Output the [X, Y] coordinate of the center of the cell containing the given text.  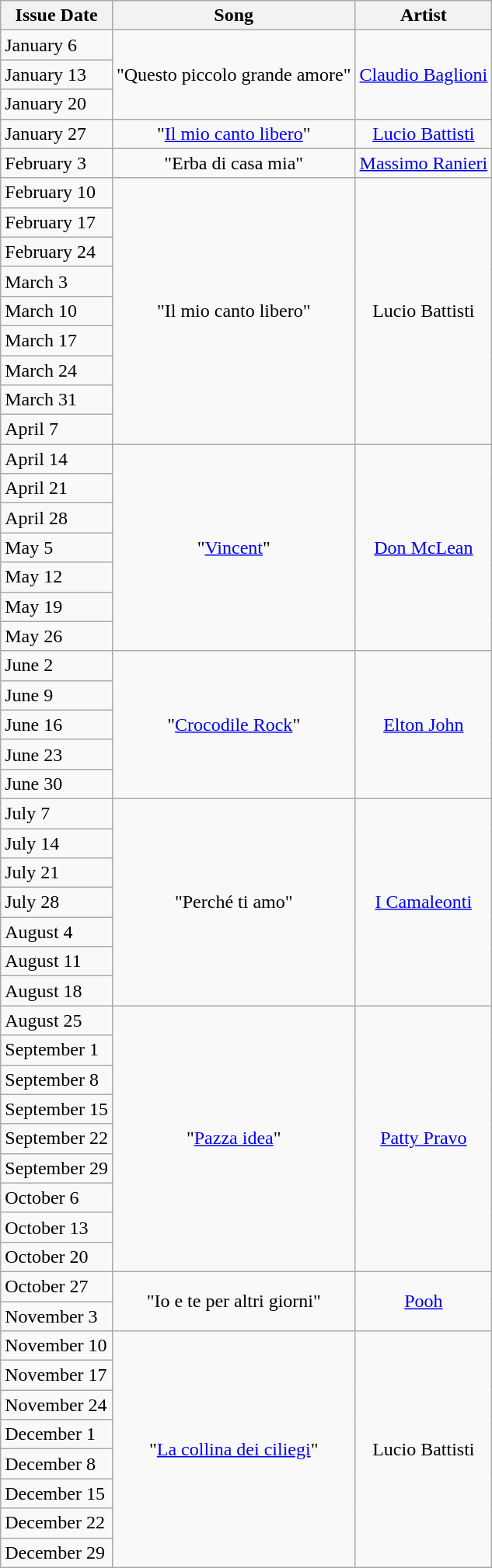
February 10 [57, 193]
February 17 [57, 222]
November 24 [57, 1405]
June 16 [57, 725]
"La collina dei ciliegi" [233, 1449]
November 17 [57, 1375]
Song [233, 16]
May 5 [57, 548]
August 18 [57, 991]
June 9 [57, 695]
February 3 [57, 163]
May 12 [57, 577]
November 10 [57, 1346]
August 11 [57, 961]
January 27 [57, 134]
October 13 [57, 1227]
December 8 [57, 1464]
April 7 [57, 429]
April 21 [57, 488]
January 6 [57, 45]
July 21 [57, 873]
December 15 [57, 1493]
January 20 [57, 104]
January 13 [57, 75]
April 14 [57, 459]
June 30 [57, 784]
July 7 [57, 813]
Elton John [424, 725]
March 24 [57, 370]
Issue Date [57, 16]
May 19 [57, 607]
"Io e te per altri giorni" [233, 1301]
April 28 [57, 518]
March 10 [57, 311]
October 20 [57, 1257]
February 24 [57, 252]
March 31 [57, 400]
September 8 [57, 1080]
Pooh [424, 1301]
December 1 [57, 1434]
December 29 [57, 1552]
June 23 [57, 754]
December 22 [57, 1523]
Patty Pravo [424, 1139]
Claudio Baglioni [424, 75]
May 26 [57, 636]
October 6 [57, 1198]
"Pazza idea" [233, 1139]
March 3 [57, 281]
September 1 [57, 1050]
November 3 [57, 1316]
Artist [424, 16]
July 14 [57, 843]
I Camaleonti [424, 902]
August 4 [57, 932]
"Perché ti amo" [233, 902]
July 28 [57, 902]
"Crocodile Rock" [233, 725]
September 29 [57, 1168]
"Erba di casa mia" [233, 163]
March 17 [57, 340]
October 27 [57, 1286]
"Questo piccolo grande amore" [233, 75]
"Vincent" [233, 548]
September 15 [57, 1109]
June 2 [57, 666]
August 25 [57, 1020]
September 22 [57, 1139]
Don McLean [424, 548]
Massimo Ranieri [424, 163]
